Capture the cell that displays the provided text and extract its [x, y] central coordinate. 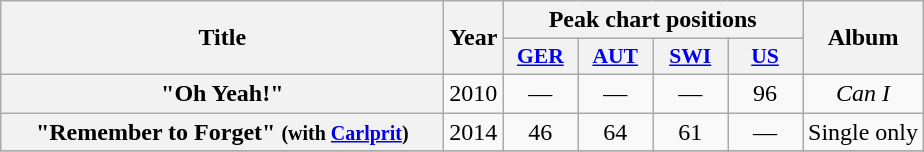
AUT [616, 57]
Peak chart positions [653, 20]
SWI [690, 57]
Single only [862, 131]
Can I [862, 93]
46 [540, 131]
US [766, 57]
GER [540, 57]
Title [222, 38]
Year [474, 38]
96 [766, 93]
"Remember to Forget" (with Carlprit) [222, 131]
2010 [474, 93]
64 [616, 131]
"Oh Yeah!" [222, 93]
2014 [474, 131]
Album [862, 38]
61 [690, 131]
